Capture the cell that displays the provided text and extract its [x, y] central coordinate. 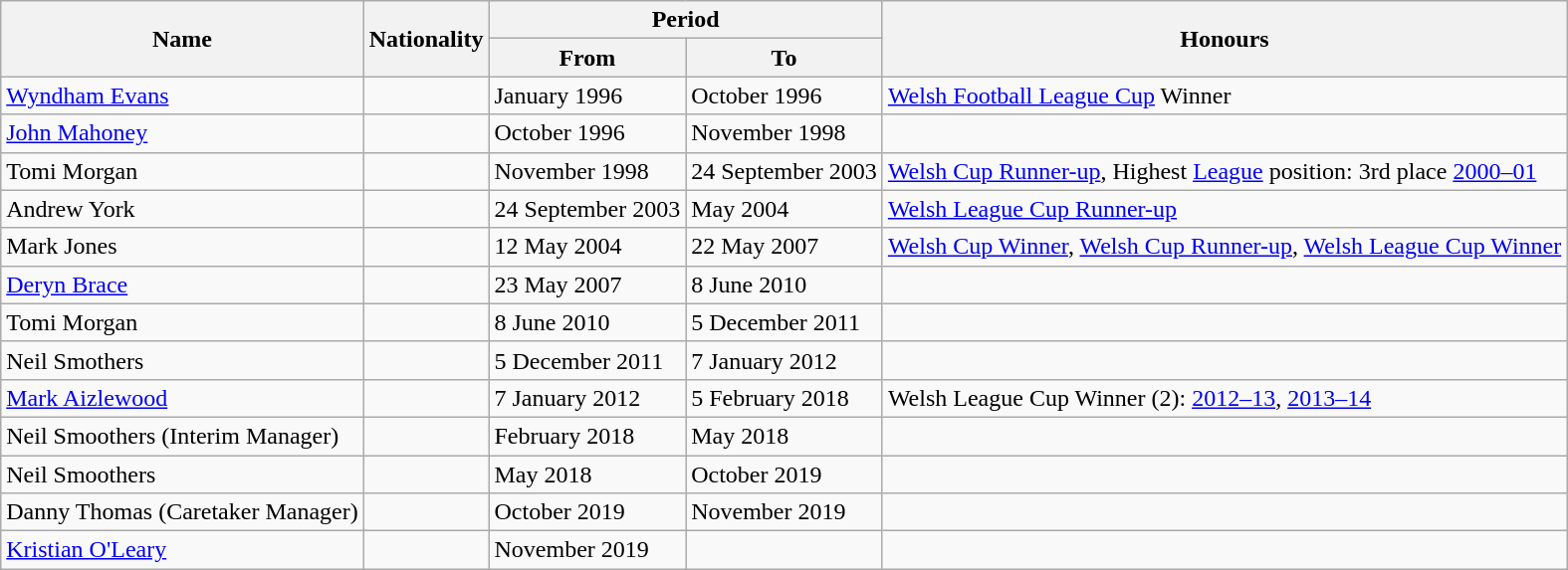
Deryn Brace [182, 285]
January 1996 [587, 95]
Name [182, 39]
Honours [1225, 39]
Kristian O'Leary [182, 550]
Welsh Football League Cup Winner [1225, 95]
Neil Smoothers (Interim Manager) [182, 436]
Welsh League Cup Winner (2): 2012–13, 2013–14 [1225, 398]
Wyndham Evans [182, 95]
22 May 2007 [784, 247]
John Mahoney [182, 133]
Welsh League Cup Runner-up [1225, 209]
Nationality [426, 39]
Danny Thomas (Caretaker Manager) [182, 512]
23 May 2007 [587, 285]
February 2018 [587, 436]
From [587, 58]
Andrew York [182, 209]
Neil Smoothers [182, 475]
Mark Jones [182, 247]
5 February 2018 [784, 398]
Mark Aizlewood [182, 398]
12 May 2004 [587, 247]
Neil Smothers [182, 360]
Welsh Cup Runner-up, Highest League position: 3rd place 2000–01 [1225, 171]
May 2004 [784, 209]
To [784, 58]
Period [685, 20]
Welsh Cup Winner, Welsh Cup Runner-up, Welsh League Cup Winner [1225, 247]
